Find where the given text appears and provide that cell's center as (x, y) coordinate. 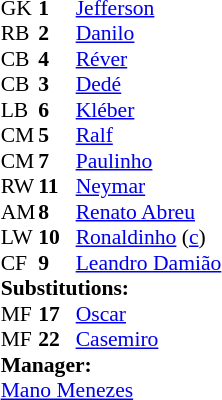
22 (57, 339)
Substitutions: (112, 289)
Neymar (149, 187)
LW (20, 237)
Oscar (149, 314)
8 (57, 212)
RW (20, 187)
7 (57, 161)
5 (57, 135)
Réver (149, 59)
17 (57, 314)
Danilo (149, 33)
Dedé (149, 85)
Ralf (149, 135)
2 (57, 33)
Kléber (149, 110)
3 (57, 85)
Ronaldinho (c) (149, 237)
Leandro Damião (149, 263)
9 (57, 263)
RB (20, 33)
Renato Abreu (149, 212)
10 (57, 237)
11 (57, 187)
6 (57, 110)
AM (20, 212)
Casemiro (149, 339)
4 (57, 59)
LB (20, 110)
Paulinho (149, 161)
Manager: (112, 365)
CF (20, 263)
